Return the [x, y] coordinate for the center point of the cell that contains the specified text.  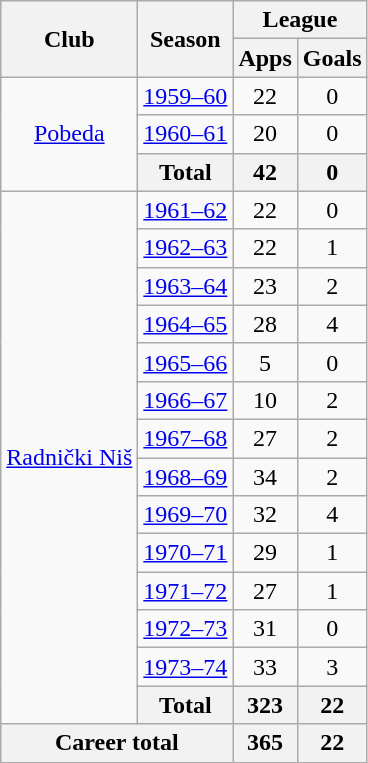
1966–67 [186, 400]
1963–64 [186, 286]
1961–62 [186, 210]
Club [70, 39]
29 [265, 553]
Season [186, 39]
Career total [117, 743]
34 [265, 477]
42 [265, 172]
28 [265, 324]
1960–61 [186, 134]
33 [265, 667]
1970–71 [186, 553]
1969–70 [186, 515]
1973–74 [186, 667]
32 [265, 515]
323 [265, 705]
20 [265, 134]
365 [265, 743]
Radnički Niš [70, 458]
1965–66 [186, 362]
1968–69 [186, 477]
31 [265, 629]
5 [265, 362]
1971–72 [186, 591]
1959–60 [186, 96]
3 [332, 667]
Apps [265, 58]
1962–63 [186, 248]
Goals [332, 58]
1967–68 [186, 438]
10 [265, 400]
1972–73 [186, 629]
Pobeda [70, 134]
League [300, 20]
1964–65 [186, 324]
23 [265, 286]
